Locate the cell with the specified text and output its [X, Y] center coordinate. 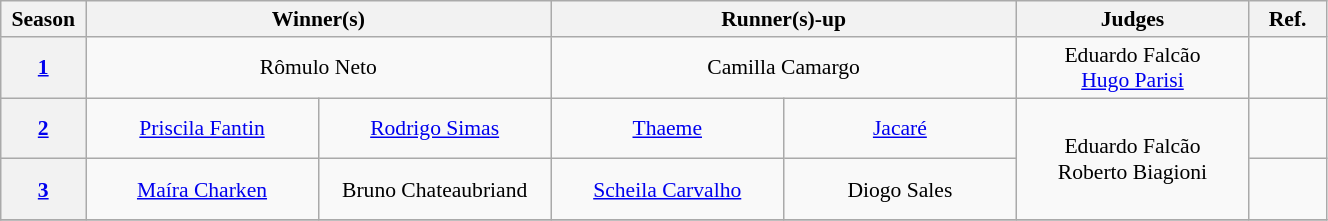
Camilla Camargo [784, 68]
Eduardo FalcãoRoberto Biagioni [1132, 159]
Diogo Sales [900, 190]
Eduardo FalcãoHugo Parisi [1132, 68]
Judges [1132, 19]
Maíra Charken [202, 190]
Priscila Fantin [202, 128]
Jacaré [900, 128]
Season [44, 19]
Scheila Carvalho [668, 190]
1 [44, 68]
Ref. [1288, 19]
2 [44, 128]
Bruno Chateaubriand [434, 190]
Winner(s) [318, 19]
Runner(s)-up [784, 19]
Rômulo Neto [318, 68]
3 [44, 190]
Rodrigo Simas [434, 128]
Thaeme [668, 128]
